Detect which cell encompasses the target text, then output its (X, Y) center coordinate. 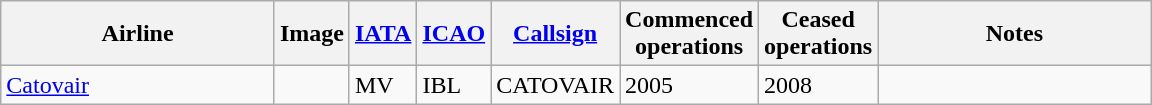
ICAO (454, 34)
Callsign (556, 34)
2005 (690, 85)
Image (312, 34)
IBL (454, 85)
2008 (818, 85)
MV (383, 85)
IATA (383, 34)
Commencedoperations (690, 34)
Catovair (138, 85)
Ceasedoperations (818, 34)
CATOVAIR (556, 85)
Notes (1015, 34)
Airline (138, 34)
